Detect which cell encompasses the target text, then output its (X, Y) center coordinate. 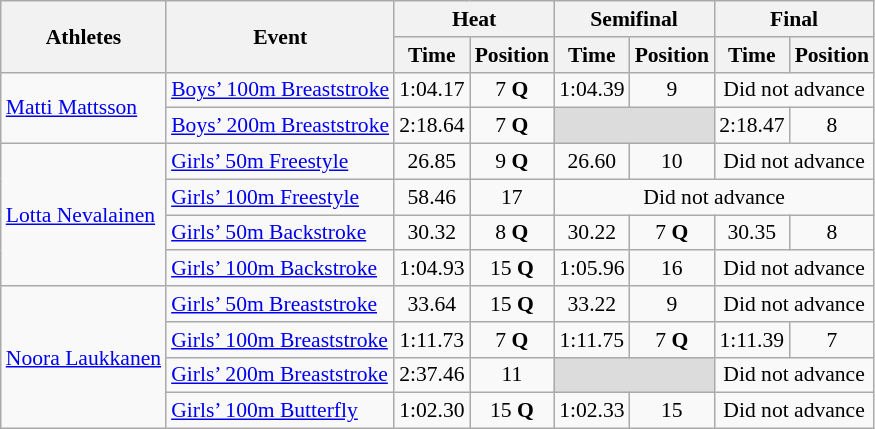
17 (512, 197)
Girls’ 100m Freestyle (280, 197)
Girls’ 200m Breaststroke (280, 375)
1:11.39 (752, 340)
2:37.46 (432, 375)
30.22 (592, 233)
1:11.73 (432, 340)
1:02.33 (592, 411)
7 (832, 340)
Lotta Nevalainen (84, 215)
16 (672, 269)
Boys’ 200m Breaststroke (280, 126)
Event (280, 36)
30.35 (752, 233)
Girls’ 100m Butterfly (280, 411)
1:04.39 (592, 90)
58.46 (432, 197)
1:04.17 (432, 90)
Girls’ 50m Breaststroke (280, 304)
Girls’ 100m Backstroke (280, 269)
Girls’ 100m Breaststroke (280, 340)
Final (794, 19)
1:02.30 (432, 411)
1:11.75 (592, 340)
Girls’ 50m Backstroke (280, 233)
26.85 (432, 162)
Semifinal (634, 19)
33.64 (432, 304)
15 (672, 411)
11 (512, 375)
26.60 (592, 162)
Athletes (84, 36)
10 (672, 162)
9 Q (512, 162)
Heat (474, 19)
Noora Laukkanen (84, 357)
Boys’ 100m Breaststroke (280, 90)
2:18.47 (752, 126)
Matti Mattsson (84, 108)
1:05.96 (592, 269)
1:04.93 (432, 269)
Girls’ 50m Freestyle (280, 162)
2:18.64 (432, 126)
30.32 (432, 233)
8 Q (512, 233)
33.22 (592, 304)
